Return the [X, Y] coordinate for the center point of the cell that contains the specified text.  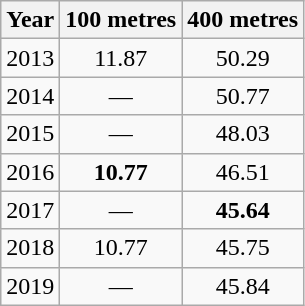
45.84 [243, 286]
2016 [30, 172]
400 metres [243, 20]
2014 [30, 96]
2015 [30, 134]
50.77 [243, 96]
50.29 [243, 58]
48.03 [243, 134]
11.87 [121, 58]
2013 [30, 58]
2019 [30, 286]
100 metres [121, 20]
45.64 [243, 210]
2018 [30, 248]
Year [30, 20]
2017 [30, 210]
45.75 [243, 248]
46.51 [243, 172]
